Pinpoint the cell where the given text exists, returning its (X, Y) midpoint coordinate. 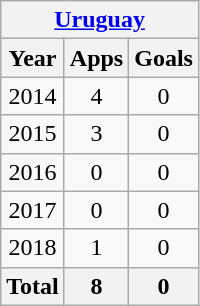
2018 (33, 248)
Uruguay (100, 20)
2017 (33, 210)
8 (96, 286)
Apps (96, 58)
2015 (33, 134)
4 (96, 96)
Total (33, 286)
Goals (164, 58)
1 (96, 248)
3 (96, 134)
Year (33, 58)
2016 (33, 172)
2014 (33, 96)
